Return (X, Y) of the center of cell containing provided text 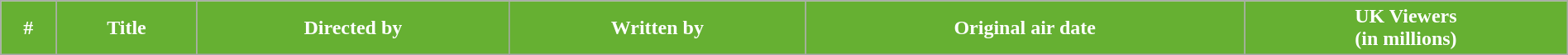
UK Viewers(in millions) (1406, 28)
Title (127, 28)
Original air date (1025, 28)
Directed by (353, 28)
# (28, 28)
Written by (657, 28)
